Return the (x, y) coordinate for the center point of the cell that contains the specified text.  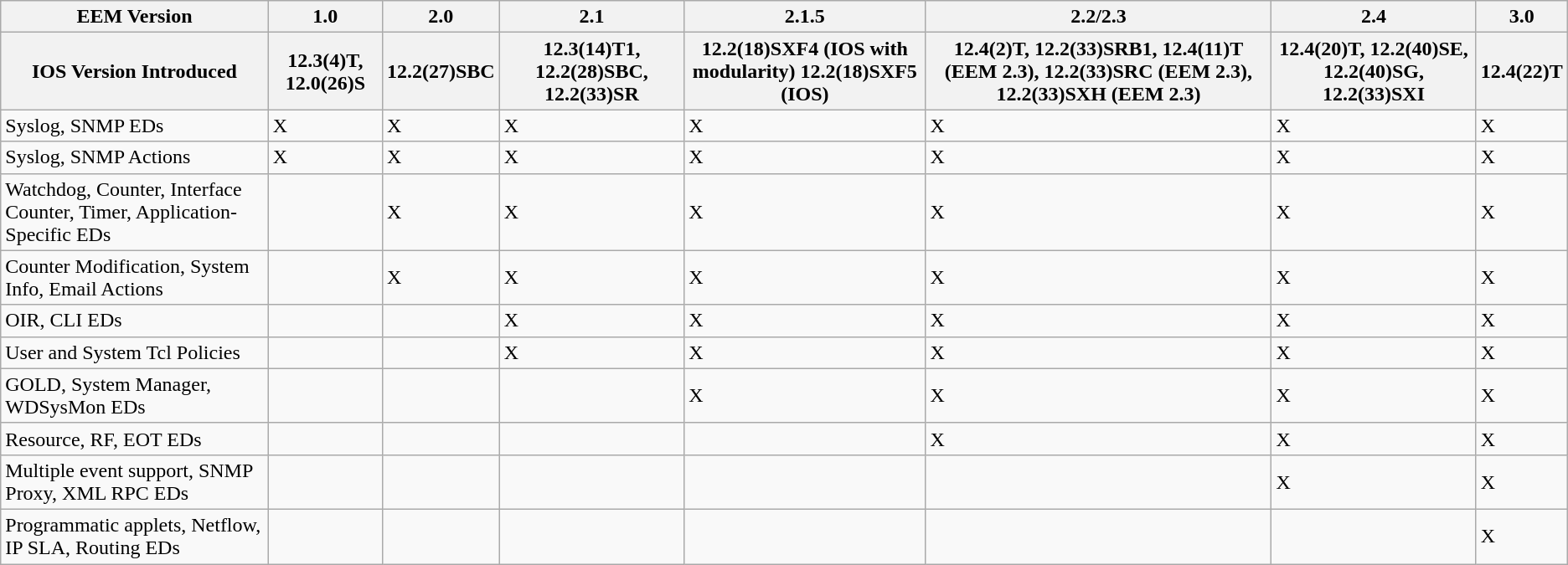
12.2(27)SBC (441, 71)
12.4(2)T, 12.2(33)SRB1, 12.4(11)T (EEM 2.3), 12.2(33)SRC (EEM 2.3), 12.2(33)SXH (EEM 2.3) (1099, 71)
Syslog, SNMP EDs (134, 126)
IOS Version Introduced (134, 71)
2.0 (441, 17)
2.2/2.3 (1099, 17)
1.0 (325, 17)
Counter Modification, System Info, Email Actions (134, 278)
12.3(4)T, 12.0(26)S (325, 71)
3.0 (1521, 17)
12.4(22)T (1521, 71)
Multiple event support, SNMP Proxy, XML RPC EDs (134, 482)
Watchdog, Counter, Interface Counter, Timer, Application-Specific EDs (134, 212)
Resource, RF, EOT EDs (134, 439)
User and System Tcl Policies (134, 352)
12.4(20)T, 12.2(40)SE, 12.2(40)SG, 12.2(33)SXI (1374, 71)
GOLD, System Manager, WDSysMon EDs (134, 395)
2.4 (1374, 17)
12.2(18)SXF4 (IOS with modularity) 12.2(18)SXF5 (IOS) (805, 71)
2.1 (591, 17)
OIR, CLI EDs (134, 321)
EEM Version (134, 17)
2.1.5 (805, 17)
Syslog, SNMP Actions (134, 157)
Programmatic applets, Netflow, IP SLA, Routing EDs (134, 536)
12.3(14)T1, 12.2(28)SBC, 12.2(33)SR (591, 71)
